Locate the cell with the specified text and output its [x, y] center coordinate. 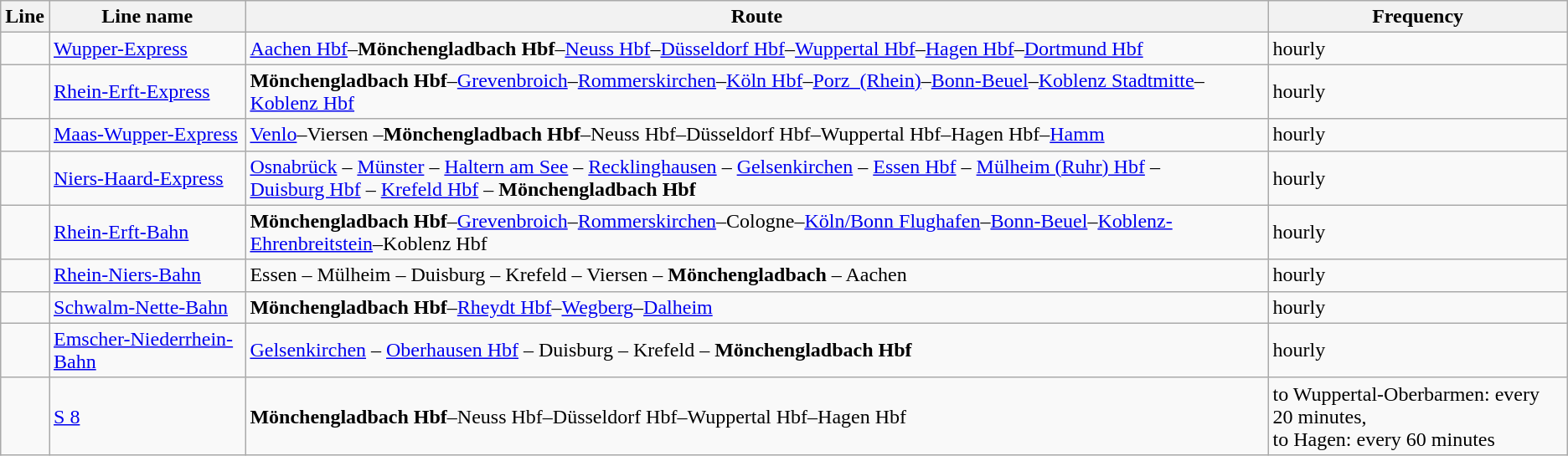
Mönchengladbach Hbf–Rheydt Hbf–Wegberg–Dalheim [757, 307]
Emscher-Niederrhein-Bahn [147, 350]
Route [757, 17]
Wupper-Express [147, 49]
S 8 [147, 416]
Frequency [1417, 17]
Essen – Mülheim – Duisburg – Krefeld – Viersen – Mönchengladbach – Aachen [757, 275]
Schwalm-Nette-Bahn [147, 307]
Mönchengladbach Hbf–Grevenbroich–Rommerskirchen–Cologne–Köln/Bonn Flughafen–Bonn-Beuel–Koblenz-Ehrenbreitstein–Koblenz Hbf [757, 233]
Gelsenkirchen – Oberhausen Hbf – Duisburg – Krefeld – Mönchengladbach Hbf [757, 350]
Line [25, 17]
Niers-Haard-Express [147, 177]
Maas-Wupper-Express [147, 135]
Mönchengladbach Hbf–Neuss Hbf–Düsseldorf Hbf–Wuppertal Hbf–Hagen Hbf [757, 416]
Mönchengladbach Hbf–Grevenbroich–Rommerskirchen–Köln Hbf–Porz (Rhein)–Bonn-Beuel–Koblenz Stadtmitte–Koblenz Hbf [757, 92]
to Wuppertal-Oberbarmen: every 20 minutes, to Hagen: every 60 minutes [1417, 416]
Rhein-Erft-Express [147, 92]
Rhein-Erft-Bahn [147, 233]
Line name [147, 17]
Rhein-Niers-Bahn [147, 275]
Venlo–Viersen –Mönchengladbach Hbf–Neuss Hbf–Düsseldorf Hbf–Wuppertal Hbf–Hagen Hbf–Hamm [757, 135]
Aachen Hbf–Mönchengladbach Hbf–Neuss Hbf–Düsseldorf Hbf–Wuppertal Hbf–Hagen Hbf–Dortmund Hbf [757, 49]
